Pinpoint the cell where the given text exists, returning its [x, y] midpoint coordinate. 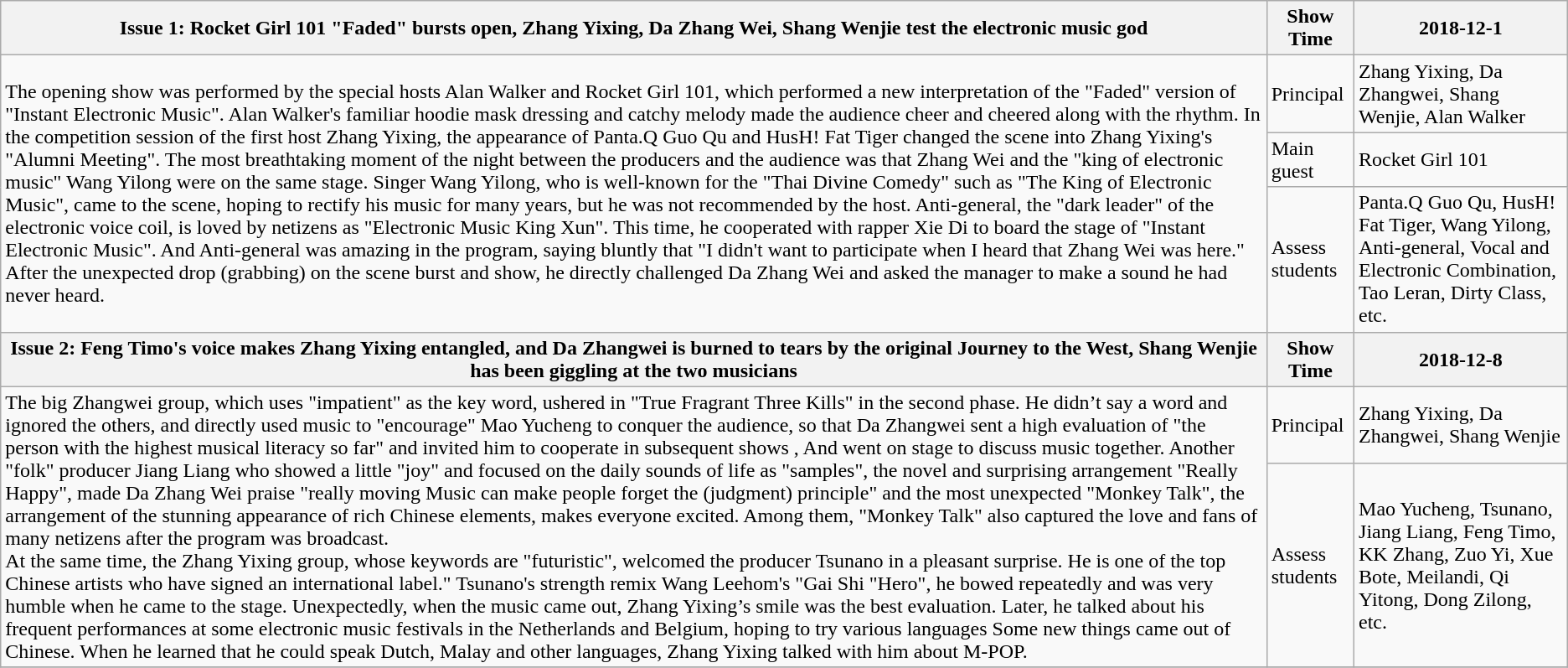
Main guest [1310, 159]
Rocket Girl 101 [1461, 159]
Mao Yucheng, Tsunano, Jiang Liang, Feng Timo, KK Zhang, Zuo Yi, Xue Bote, Meilandi, Qi Yitong, Dong Zilong, etc. [1461, 566]
2018-12-8 [1461, 359]
2018-12-1 [1461, 28]
Zhang Yixing, Da Zhangwei, Shang Wenjie [1461, 425]
Zhang Yixing, Da Zhangwei, Shang Wenjie, Alan Walker [1461, 94]
Issue 1: Rocket Girl 101 "Faded" bursts open, Zhang Yixing, Da Zhang Wei, Shang Wenjie test the electronic music god [633, 28]
Panta.Q Guo Qu, HusH! Fat Tiger, Wang Yilong, Anti-general, Vocal and Electronic Combination, Tao Leran, Dirty Class, etc. [1461, 260]
